From the cell containing the given text, extract its center point as [X, Y] coordinate. 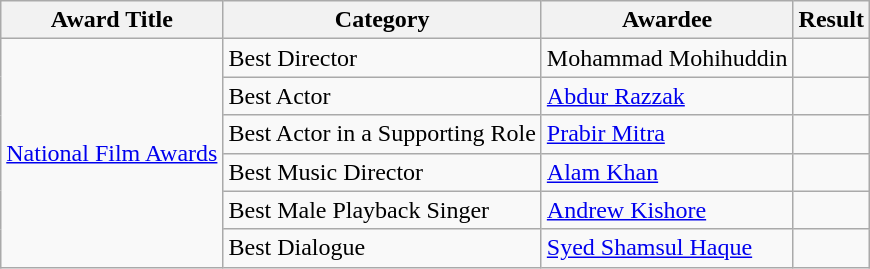
Prabir Mitra [667, 134]
Alam Khan [667, 172]
Result [831, 20]
Abdur Razzak [667, 96]
Mohammad Mohihuddin [667, 58]
Best Dialogue [382, 248]
Category [382, 20]
Best Actor in a Supporting Role [382, 134]
Best Male Playback Singer [382, 210]
National Film Awards [112, 153]
Andrew Kishore [667, 210]
Awardee [667, 20]
Best Director [382, 58]
Award Title [112, 20]
Syed Shamsul Haque [667, 248]
Best Music Director [382, 172]
Best Actor [382, 96]
